For the text-containing cell, return its midpoint in (X, Y) coordinate format. 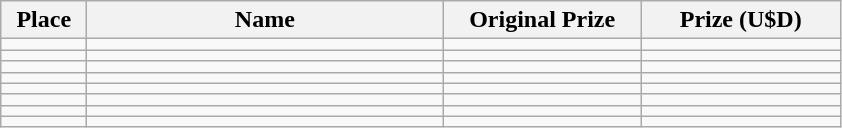
Original Prize (542, 20)
Prize (U$D) (740, 20)
Name (265, 20)
Place (44, 20)
